Return [X, Y] of the center of cell containing provided text 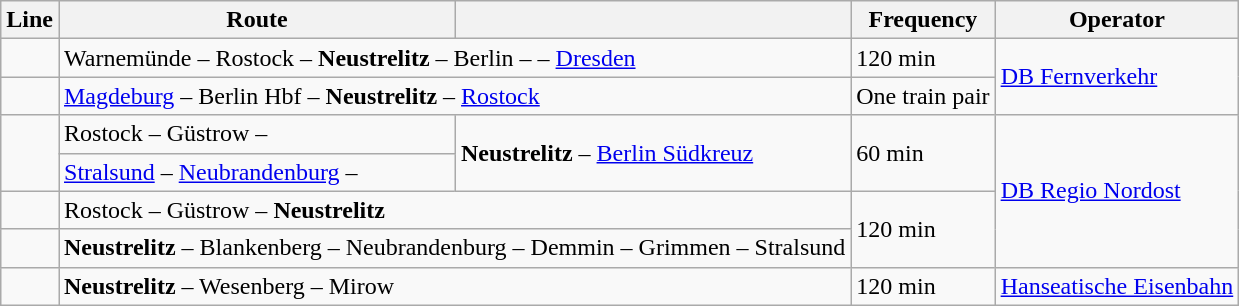
Rostock – Güstrow – Neustrelitz [454, 210]
Warnemünde – Rostock – Neustrelitz – Berlin – – Dresden [454, 58]
Hanseatische Eisenbahn [1117, 286]
Stralsund – Neubrandenburg – [256, 172]
One train pair [923, 96]
Rostock – Güstrow – [256, 134]
Operator [1117, 20]
Route [256, 20]
DB Fernverkehr [1117, 77]
DB Regio Nordost [1117, 191]
Frequency [923, 20]
60 min [923, 153]
Neustrelitz – Blankenberg – Neubrandenburg – Demmin – Grimmen – Stralsund [454, 248]
Magdeburg – Berlin Hbf – Neustrelitz – Rostock [454, 96]
Line [30, 20]
Neustrelitz – Wesenberg – Mirow [454, 286]
Neustrelitz – Berlin Südkreuz [654, 153]
